Determine the (X, Y) coordinate at the center of the cell enclosing the given text.  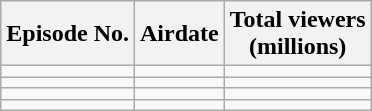
Total viewers(millions) (298, 34)
Episode No. (68, 34)
Airdate (180, 34)
